For the text-containing cell, return its midpoint in (X, Y) coordinate format. 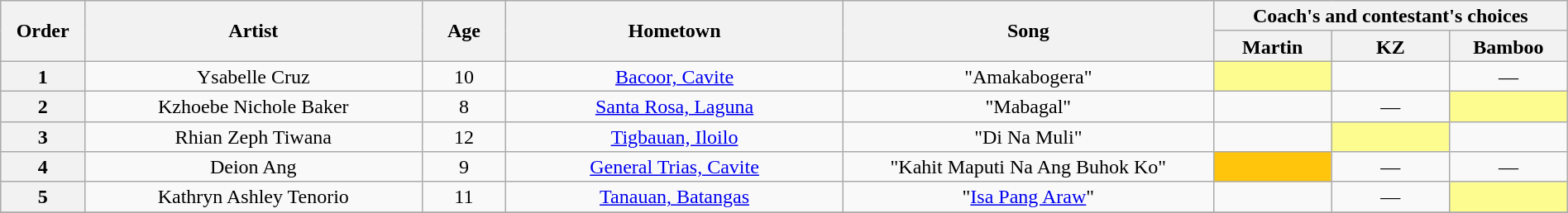
2 (43, 106)
Martin (1272, 46)
Bacoor, Cavite (675, 76)
Bamboo (1508, 46)
Deion Ang (253, 167)
KZ (1391, 46)
Tigbauan, Iloilo (675, 137)
Kathryn Ashley Tenorio (253, 196)
Hometown (675, 31)
Song (1028, 31)
8 (464, 106)
Santa Rosa, Laguna (675, 106)
Rhian Zeph Tiwana (253, 137)
"Amakabogera" (1028, 76)
Ysabelle Cruz (253, 76)
3 (43, 137)
General Trias, Cavite (675, 167)
Kzhoebe Nichole Baker (253, 106)
9 (464, 167)
"Mabagal" (1028, 106)
"Isa Pang Araw" (1028, 196)
"Di Na Muli" (1028, 137)
Artist (253, 31)
11 (464, 196)
Order (43, 31)
4 (43, 167)
Age (464, 31)
Coach's and contestant's choices (1390, 17)
12 (464, 137)
"Kahit Maputi Na Ang Buhok Ko" (1028, 167)
5 (43, 196)
10 (464, 76)
Tanauan, Batangas (675, 196)
1 (43, 76)
